Determine the (x, y) coordinate at the center of the cell enclosing the given text.  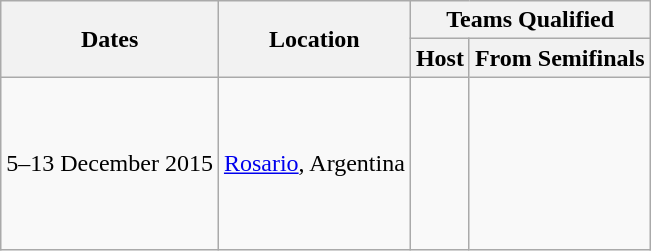
Host (440, 58)
Dates (110, 39)
5–13 December 2015 (110, 164)
Teams Qualified (530, 20)
Rosario, Argentina (314, 164)
From Semifinals (560, 58)
Location (314, 39)
